Detect which cell encompasses the target text, then output its [X, Y] center coordinate. 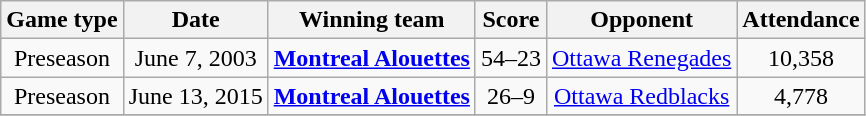
Game type [62, 20]
Attendance [801, 20]
June 13, 2015 [196, 96]
June 7, 2003 [196, 58]
Ottawa Redblacks [641, 96]
Date [196, 20]
Ottawa Renegades [641, 58]
Score [510, 20]
Winning team [372, 20]
10,358 [801, 58]
Opponent [641, 20]
54–23 [510, 58]
4,778 [801, 96]
26–9 [510, 96]
